Pinpoint the cell where the given text exists, returning its (x, y) midpoint coordinate. 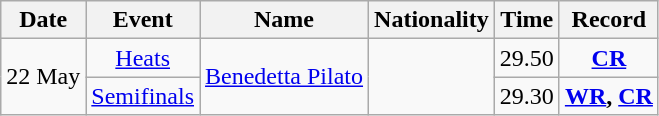
22 May (44, 77)
Time (526, 20)
Date (44, 20)
29.30 (526, 96)
WR, CR (608, 96)
Record (608, 20)
Name (284, 20)
Nationality (432, 20)
29.50 (526, 58)
Benedetta Pilato (284, 77)
Semifinals (143, 96)
Event (143, 20)
Heats (143, 58)
CR (608, 58)
